Provide the [X, Y] coordinate of the cell's center where the given text is located.  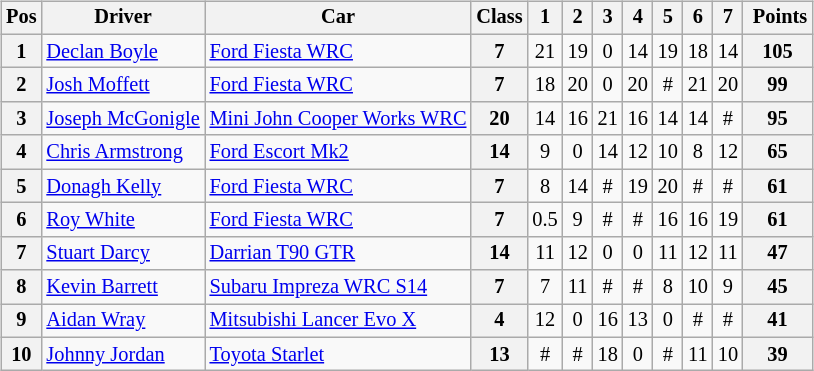
Subaru Impreza WRC S14 [338, 287]
Roy White [122, 220]
Mini John Cooper Works WRC [338, 119]
65 [778, 152]
95 [778, 119]
Stuart Darcy [122, 253]
Johnny Jordan [122, 354]
0.5 [544, 220]
Mitsubishi Lancer Evo X [338, 321]
Declan Boyle [122, 51]
Donagh Kelly [122, 186]
Kevin Barrett [122, 287]
Class [499, 18]
39 [778, 354]
Driver [122, 18]
Joseph McGonigle [122, 119]
Josh Moffett [122, 85]
Aidan Wray [122, 321]
Chris Armstrong [122, 152]
47 [778, 253]
99 [778, 85]
Ford Escort Mk2 [338, 152]
Darrian T90 GTR [338, 253]
105 [778, 51]
45 [778, 287]
Toyota Starlet [338, 354]
Points [778, 18]
41 [778, 321]
Pos [21, 18]
Car [338, 18]
